For the text-containing cell, return its midpoint in (x, y) coordinate format. 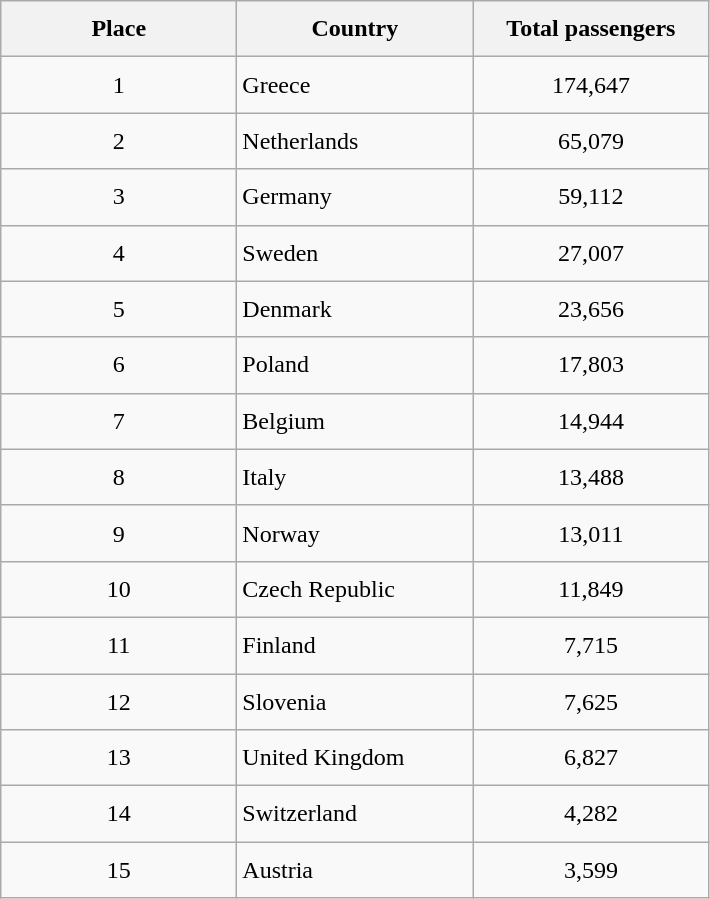
9 (119, 533)
4 (119, 253)
Italy (355, 477)
12 (119, 702)
23,656 (591, 309)
Switzerland (355, 814)
Norway (355, 533)
11,849 (591, 589)
Country (355, 29)
13,011 (591, 533)
15 (119, 870)
17,803 (591, 365)
Finland (355, 645)
Czech Republic (355, 589)
7,715 (591, 645)
6,827 (591, 758)
59,112 (591, 197)
Poland (355, 365)
13,488 (591, 477)
14,944 (591, 421)
Germany (355, 197)
7 (119, 421)
2 (119, 141)
7,625 (591, 702)
10 (119, 589)
1 (119, 85)
Denmark (355, 309)
14 (119, 814)
4,282 (591, 814)
27,007 (591, 253)
13 (119, 758)
8 (119, 477)
Total passengers (591, 29)
3 (119, 197)
Place (119, 29)
Netherlands (355, 141)
174,647 (591, 85)
65,079 (591, 141)
3,599 (591, 870)
Greece (355, 85)
Sweden (355, 253)
Austria (355, 870)
Slovenia (355, 702)
11 (119, 645)
6 (119, 365)
Belgium (355, 421)
5 (119, 309)
United Kingdom (355, 758)
